Return (X, Y) of the center of cell containing provided text 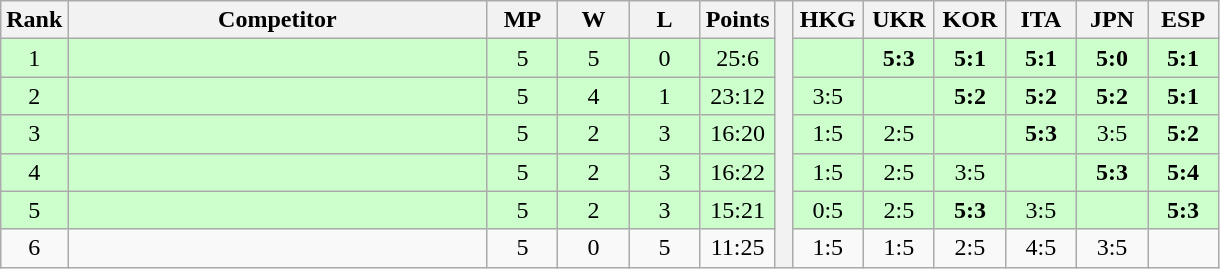
HKG (828, 20)
25:6 (738, 58)
4:5 (1040, 248)
6 (34, 248)
ITA (1040, 20)
MP (522, 20)
5:4 (1184, 172)
23:12 (738, 96)
11:25 (738, 248)
0:5 (828, 210)
16:20 (738, 134)
16:22 (738, 172)
L (664, 20)
5:0 (1112, 58)
Competitor (278, 20)
ESP (1184, 20)
Points (738, 20)
Rank (34, 20)
W (594, 20)
15:21 (738, 210)
JPN (1112, 20)
KOR (970, 20)
UKR (898, 20)
